Identify which cell holds the provided text, then report its (X, Y) central coordinate. 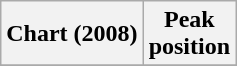
Chart (2008) (72, 34)
Peakposition (189, 34)
